Return (X, Y) of the center of cell containing provided text 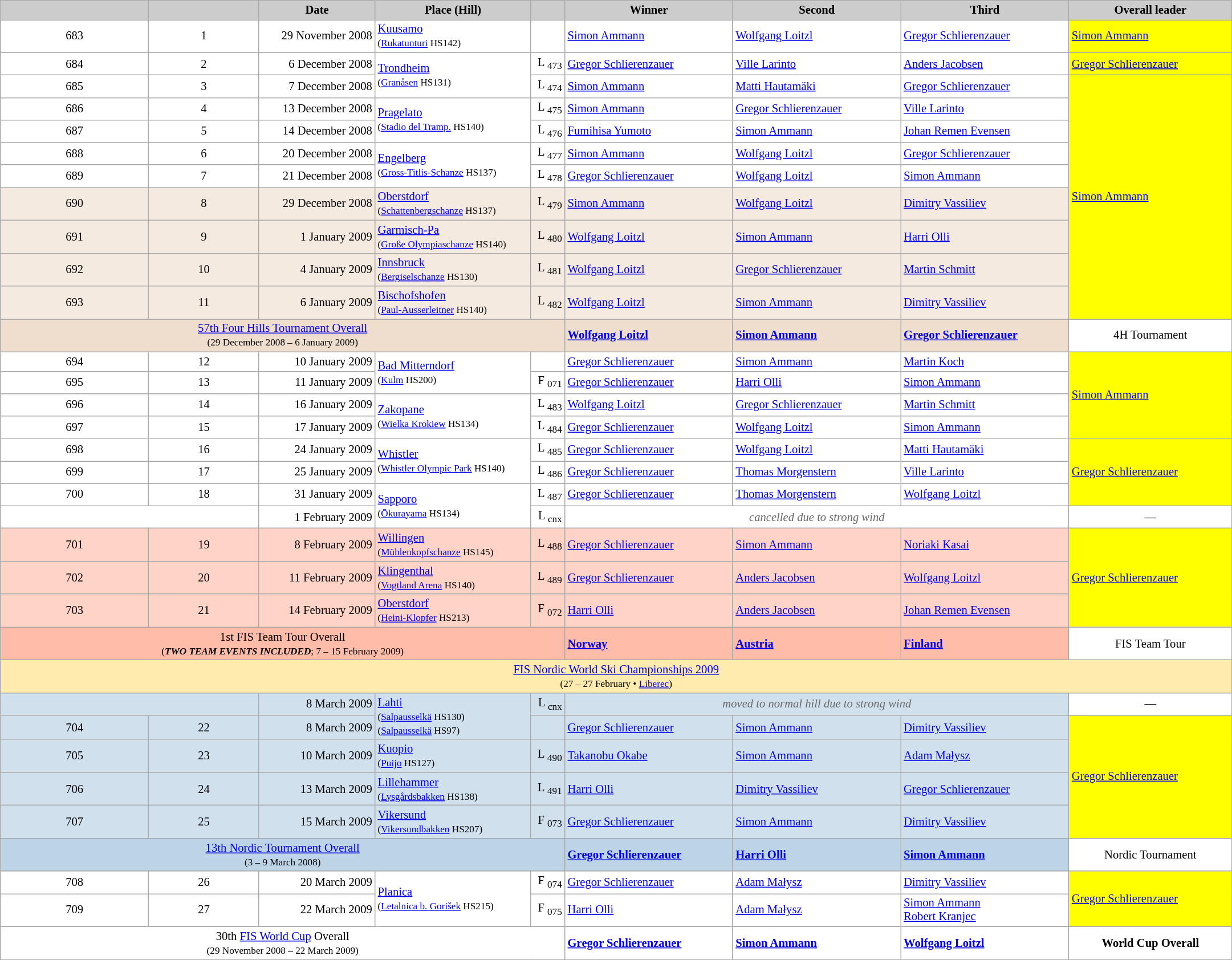
707 (75, 821)
Pragelato(Stadio del Tramp. HS140) (453, 120)
14 February 2009 (317, 611)
Whistler(Whistler Olympic Park HS140) (453, 461)
687 (75, 131)
695 (75, 382)
686 (75, 108)
FIS Team Tour (1150, 644)
13th Nordic Tournament Overall(3 – 9 March 2008) (283, 855)
6 (204, 154)
Engelberg(Gross-Titlis-Schanze HS137) (453, 165)
11 (204, 303)
24 January 2009 (317, 449)
Martin Koch (985, 361)
Noriaki Kasai (985, 544)
9 (204, 237)
Kuusamo(Rukatunturi HS142) (453, 36)
25 January 2009 (317, 472)
29 December 2008 (317, 204)
24 (204, 789)
17 January 2009 (317, 428)
moved to normal hill due to strong wind (817, 703)
31 January 2009 (317, 495)
Planica(Letalnica b. Gorišek HS215) (453, 898)
26 (204, 882)
11 February 2009 (317, 577)
705 (75, 756)
10 (204, 270)
29 November 2008 (317, 36)
3 (204, 86)
L 479 (547, 204)
L 488 (547, 544)
F 073 (547, 821)
1 February 2009 (317, 516)
14 December 2008 (317, 131)
4 January 2009 (317, 270)
L 491 (547, 789)
Vikersund(Vikersundbakken HS207) (453, 821)
704 (75, 727)
L 477 (547, 154)
21 December 2008 (317, 176)
Place (Hill) (453, 10)
L 480 (547, 237)
Austria (816, 644)
L 478 (547, 176)
706 (75, 789)
L 487 (547, 495)
Takanobu Okabe (649, 756)
8 February 2009 (317, 544)
Second (816, 10)
L 475 (547, 108)
cancelled due to strong wind (817, 516)
5 (204, 131)
699 (75, 472)
11 January 2009 (317, 382)
Sapporo(Ōkurayama HS134) (453, 506)
L 490 (547, 756)
19 (204, 544)
689 (75, 176)
Zakopane(Wielka Krokiew HS134) (453, 416)
Oberstdorf(Schattenbergschanze HS137) (453, 204)
7 December 2008 (317, 86)
L 473 (547, 64)
708 (75, 882)
22 (204, 727)
13 (204, 382)
Simon Ammann Robert Kranjec (985, 910)
Garmisch-Pa(Große Olympiaschanze HS140) (453, 237)
17 (204, 472)
691 (75, 237)
23 (204, 756)
4 (204, 108)
13 March 2009 (317, 789)
L 476 (547, 131)
Willingen(Mühlenkopfschanze HS145) (453, 544)
57th Four Hills Tournament Overall(29 December 2008 – 6 January 2009) (283, 335)
703 (75, 611)
701 (75, 544)
8 (204, 204)
F 074 (547, 882)
18 (204, 495)
15 (204, 428)
F 072 (547, 611)
1st FIS Team Tour Overall(TWO TEAM EVENTS INCLUDED; 7 – 15 February 2009) (283, 644)
F 071 (547, 382)
Trondheim(Granåsen HS131) (453, 75)
30th FIS World Cup Overall(29 November 2008 – 22 March 2009) (283, 943)
14 (204, 405)
12 (204, 361)
F 075 (547, 910)
697 (75, 428)
690 (75, 204)
15 March 2009 (317, 821)
Finland (985, 644)
Date (317, 10)
Bischofshofen(Paul-Ausserleitner HS140) (453, 303)
Nordic Tournament (1150, 855)
16 January 2009 (317, 405)
Third (985, 10)
696 (75, 405)
6 January 2009 (317, 303)
FIS Nordic World Ski Championships 2009 (27 – 27 February • Liberec) (616, 676)
Bad Mitterndorf(Kulm HS200) (453, 373)
7 (204, 176)
L 474 (547, 86)
Overall leader (1150, 10)
702 (75, 577)
4H Tournament (1150, 335)
700 (75, 495)
L 482 (547, 303)
13 December 2008 (317, 108)
World Cup Overall (1150, 943)
L 484 (547, 428)
Winner (649, 10)
L 481 (547, 270)
692 (75, 270)
Innsbruck(Bergiselschanze HS130) (453, 270)
683 (75, 36)
25 (204, 821)
Kuopio(Puijo HS127) (453, 756)
684 (75, 64)
10 January 2009 (317, 361)
L 489 (547, 577)
20 (204, 577)
22 March 2009 (317, 910)
2 (204, 64)
20 December 2008 (317, 154)
693 (75, 303)
685 (75, 86)
10 March 2009 (317, 756)
688 (75, 154)
Oberstdorf(Heini-Klopfer HS213) (453, 611)
27 (204, 910)
16 (204, 449)
1 January 2009 (317, 237)
21 (204, 611)
Fumihisa Yumoto (649, 131)
Lillehammer(Lysgårdsbakken HS138) (453, 789)
Norway (649, 644)
L 483 (547, 405)
6 December 2008 (317, 64)
Lahti(Salpausselkä HS130)(Salpausselkä HS97) (453, 716)
Klingenthal(Vogtland Arena HS140) (453, 577)
L 485 (547, 449)
L 486 (547, 472)
694 (75, 361)
698 (75, 449)
1 (204, 36)
709 (75, 910)
20 March 2009 (317, 882)
